Determine the (X, Y) coordinate at the center of the cell enclosing the given text.  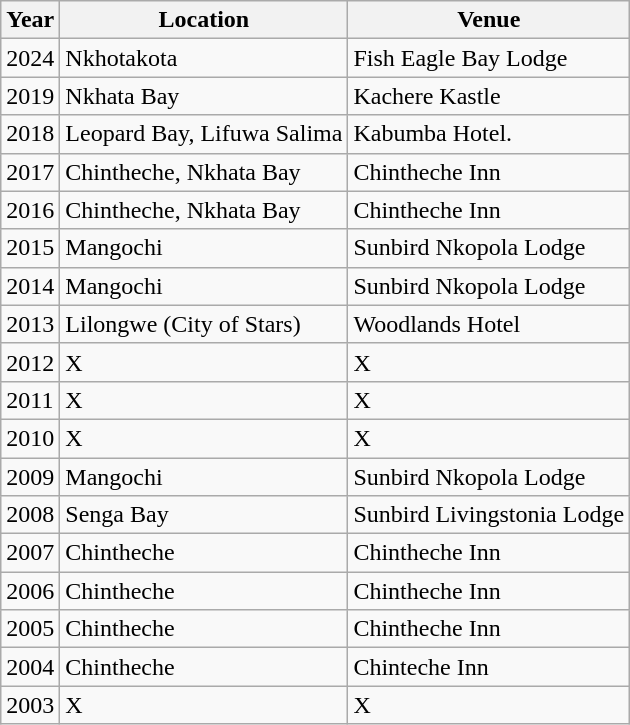
Sunbird Livingstonia Lodge (489, 515)
2013 (30, 324)
2015 (30, 248)
2005 (30, 629)
Kabumba Hotel. (489, 134)
2010 (30, 438)
2019 (30, 96)
Venue (489, 20)
2008 (30, 515)
2011 (30, 400)
Lilongwe (City of Stars) (204, 324)
Location (204, 20)
2024 (30, 58)
2007 (30, 553)
Leopard Bay, Lifuwa Salima (204, 134)
2014 (30, 286)
Nkhata Bay (204, 96)
Year (30, 20)
2018 (30, 134)
Nkhotakota (204, 58)
Fish Eagle Bay Lodge (489, 58)
2003 (30, 705)
Chinteche Inn (489, 667)
2009 (30, 477)
2006 (30, 591)
2016 (30, 210)
2012 (30, 362)
Kachere Kastle (489, 96)
2017 (30, 172)
Senga Bay (204, 515)
2004 (30, 667)
Woodlands Hotel (489, 324)
